Scan for the cell matching the given text and deliver its (X, Y) coordinate at center. 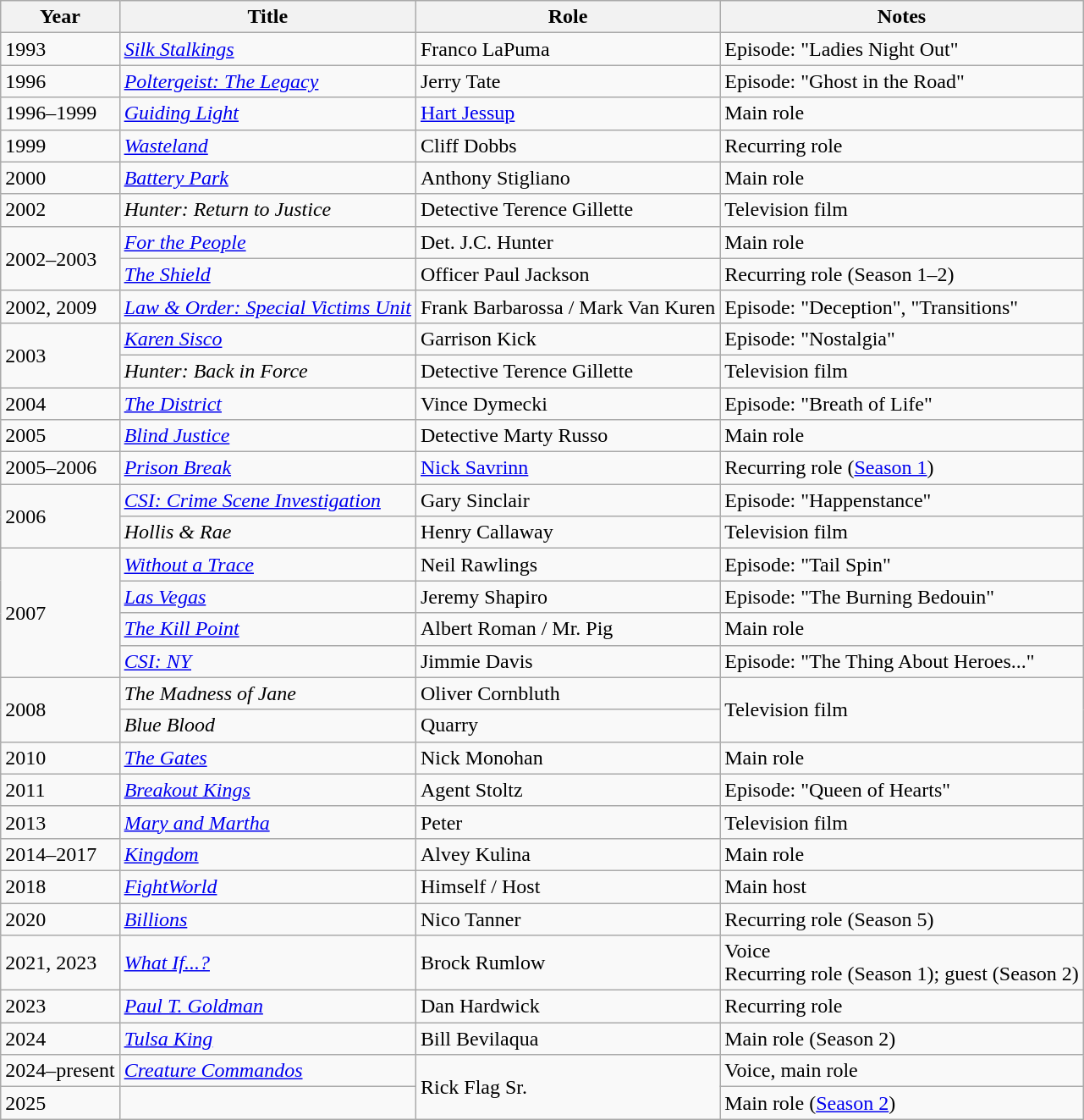
1999 (60, 146)
Anthony Stigliano (567, 178)
Creature Commandos (267, 1071)
Oliver Cornbluth (567, 693)
Officer Paul Jackson (567, 274)
2008 (60, 709)
Tulsa King (267, 1039)
Det. J.C. Hunter (567, 242)
Cliff Dobbs (567, 146)
2011 (60, 790)
Without a Trace (267, 565)
Battery Park (267, 178)
Prison Break (267, 468)
2023 (60, 1007)
Law & Order: Special Victims Unit (267, 306)
Jeremy Shapiro (567, 597)
Notes (902, 17)
Episode: "Happenstance" (902, 500)
The Gates (267, 758)
CSI: NY (267, 661)
2020 (60, 919)
Detective Marty Russo (567, 436)
Paul T. Goldman (267, 1007)
Hollis & Rae (267, 532)
Role (567, 17)
Brock Rumlow (567, 963)
1993 (60, 49)
VoiceRecurring role (Season 1); guest (Season 2) (902, 963)
Silk Stalkings (267, 49)
Breakout Kings (267, 790)
Vince Dymecki (567, 404)
2002 (60, 210)
2014–2017 (60, 854)
Title (267, 17)
Himself / Host (567, 886)
Gary Sinclair (567, 500)
Billions (267, 919)
Jimmie Davis (567, 661)
Wasteland (267, 146)
Peter (567, 822)
Quarry (567, 726)
CSI: Crime Scene Investigation (267, 500)
The District (267, 404)
Nico Tanner (567, 919)
2024–present (60, 1071)
Guiding Light (267, 113)
2004 (60, 404)
2007 (60, 613)
Episode: "Tail Spin" (902, 565)
Karen Sisco (267, 339)
Main host (902, 886)
2018 (60, 886)
Blue Blood (267, 726)
2025 (60, 1103)
1996–1999 (60, 113)
Alvey Kulina (567, 854)
Bill Bevilaqua (567, 1039)
Mary and Martha (267, 822)
2005–2006 (60, 468)
Neil Rawlings (567, 565)
Nick Monohan (567, 758)
Hunter: Back in Force (267, 371)
Recurring role (Season 5) (902, 919)
Blind Justice (267, 436)
Las Vegas (267, 597)
Episode: "Ladies Night Out" (902, 49)
FightWorld (267, 886)
2013 (60, 822)
Rick Flag Sr. (567, 1087)
Henry Callaway (567, 532)
2021, 2023 (60, 963)
2000 (60, 178)
The Madness of Jane (267, 693)
Year (60, 17)
2005 (60, 436)
Agent Stoltz (567, 790)
2002–2003 (60, 258)
For the People (267, 242)
Garrison Kick (567, 339)
Frank Barbarossa / Mark Van Kuren (567, 306)
Episode: "The Burning Bedouin" (902, 597)
2010 (60, 758)
Hart Jessup (567, 113)
2006 (60, 516)
Poltergeist: The Legacy (267, 81)
Episode: "Queen of Hearts" (902, 790)
Hunter: Return to Justice (267, 210)
2024 (60, 1039)
Episode: "Nostalgia" (902, 339)
Franco LaPuma (567, 49)
Dan Hardwick (567, 1007)
The Shield (267, 274)
Recurring role (Season 1–2) (902, 274)
Jerry Tate (567, 81)
Episode: "Breath of Life" (902, 404)
The Kill Point (267, 629)
Episode: "The Thing About Heroes..." (902, 661)
Voice, main role (902, 1071)
2003 (60, 355)
Nick Savrinn (567, 468)
What If...? (267, 963)
Kingdom (267, 854)
Episode: "Deception", "Transitions" (902, 306)
Recurring role (Season 1) (902, 468)
Episode: "Ghost in the Road" (902, 81)
1996 (60, 81)
Albert Roman / Mr. Pig (567, 629)
2002, 2009 (60, 306)
